Identify which cell holds the provided text, then report its (x, y) central coordinate. 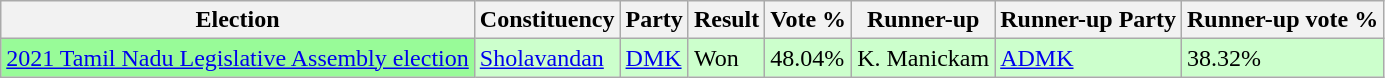
Constituency (547, 20)
Runner-up Party (1088, 20)
Election (238, 20)
Runner-up (924, 20)
ADMK (1088, 58)
48.04% (808, 58)
38.32% (1283, 58)
Sholavandan (547, 58)
Won (726, 58)
Result (726, 20)
Vote % (808, 20)
Party (654, 20)
DMK (654, 58)
Runner-up vote % (1283, 20)
K. Manickam (924, 58)
2021 Tamil Nadu Legislative Assembly election (238, 58)
